Extract the [X, Y] coordinate from the center of the cell holding the provided text.  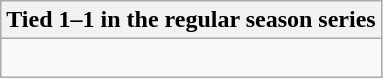
Tied 1–1 in the regular season series [191, 20]
